Scan for the cell matching the given text and deliver its (X, Y) coordinate at center. 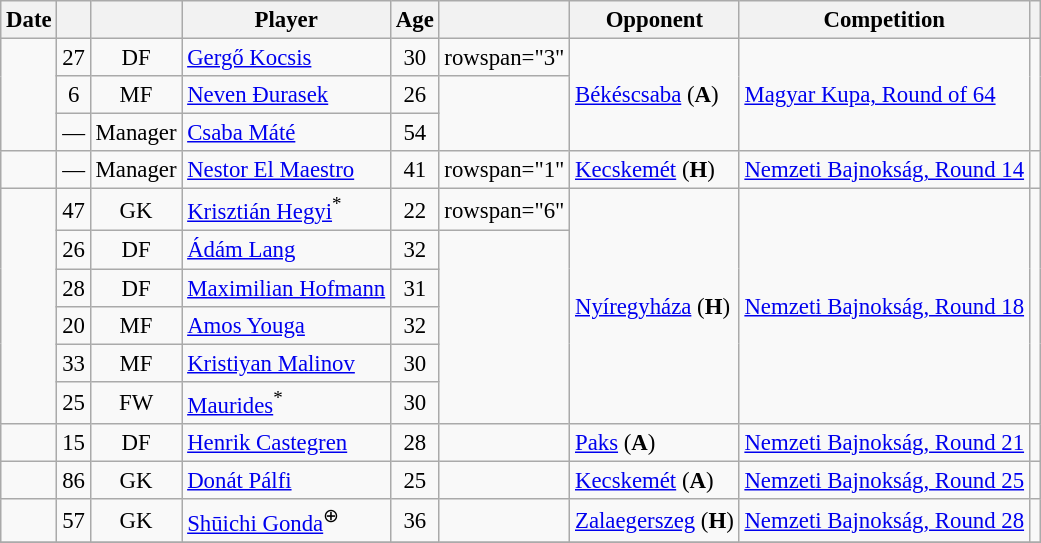
Maurides* (286, 402)
Békéscsaba (A) (654, 96)
86 (74, 480)
36 (414, 521)
Age (414, 20)
41 (414, 170)
Nemzeti Bajnokság, Round 14 (884, 170)
Player (286, 20)
Zalaegerszeg (H) (654, 521)
Nestor El Maestro (286, 170)
FW (136, 402)
Nemzeti Bajnokság, Round 21 (884, 443)
Competition (884, 20)
33 (74, 363)
Magyar Kupa, Round of 64 (884, 96)
54 (414, 133)
Kecskemét (A) (654, 480)
Krisztián Hegyi* (286, 210)
27 (74, 58)
Nyíregyháza (H) (654, 306)
rowspan="1" (504, 170)
Maximilian Hofmann (286, 288)
47 (74, 210)
Nemzeti Bajnokság, Round 25 (884, 480)
31 (414, 288)
Donát Pálfi (286, 480)
Ádám Lang (286, 250)
rowspan="3" (504, 58)
Csaba Máté (286, 133)
Paks (A) (654, 443)
20 (74, 325)
Neven Đurasek (286, 95)
6 (74, 95)
Kecskemét (H) (654, 170)
rowspan="6" (504, 210)
Opponent (654, 20)
Kristiyan Malinov (286, 363)
Shūichi Gonda⊕ (286, 521)
Amos Youga (286, 325)
Nemzeti Bajnokság, Round 28 (884, 521)
Date (29, 20)
Nemzeti Bajnokság, Round 18 (884, 306)
22 (414, 210)
Henrik Castegren (286, 443)
57 (74, 521)
Gergő Kocsis (286, 58)
15 (74, 443)
